Locate the cell with the specified text and output its (X, Y) center coordinate. 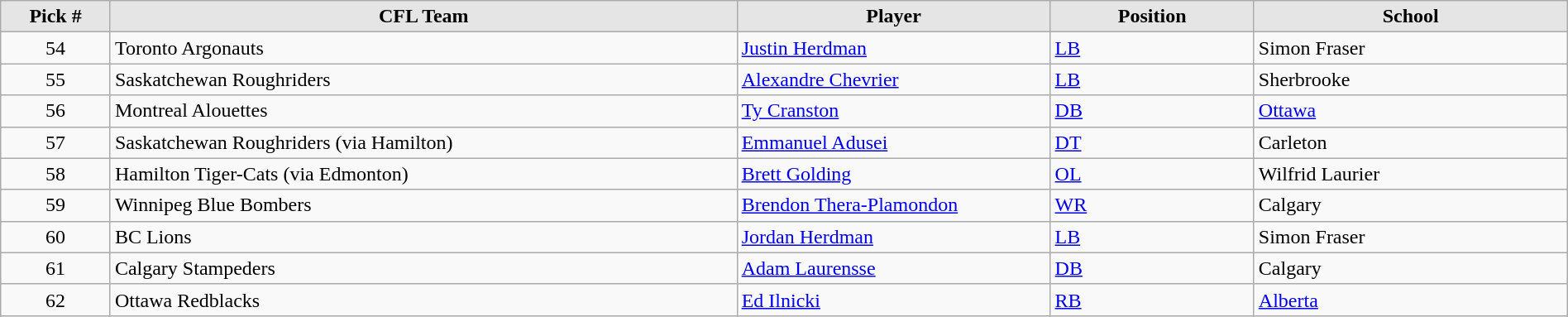
Calgary Stampeders (423, 268)
58 (56, 174)
Sherbrooke (1411, 79)
Saskatchewan Roughriders (via Hamilton) (423, 142)
62 (56, 300)
BC Lions (423, 237)
Adam Laurensse (893, 268)
Ottawa (1411, 111)
DT (1152, 142)
Ed Ilnicki (893, 300)
57 (56, 142)
School (1411, 17)
60 (56, 237)
Toronto Argonauts (423, 48)
Brett Golding (893, 174)
Ty Cranston (893, 111)
Justin Herdman (893, 48)
Montreal Alouettes (423, 111)
56 (56, 111)
Ottawa Redblacks (423, 300)
Alexandre Chevrier (893, 79)
Carleton (1411, 142)
Saskatchewan Roughriders (423, 79)
Pick # (56, 17)
59 (56, 205)
CFL Team (423, 17)
61 (56, 268)
Wilfrid Laurier (1411, 174)
55 (56, 79)
Player (893, 17)
Position (1152, 17)
WR (1152, 205)
Winnipeg Blue Bombers (423, 205)
OL (1152, 174)
Alberta (1411, 300)
Emmanuel Adusei (893, 142)
RB (1152, 300)
54 (56, 48)
Hamilton Tiger-Cats (via Edmonton) (423, 174)
Brendon Thera-Plamondon (893, 205)
Jordan Herdman (893, 237)
